Locate the cell with the specified text and output its [X, Y] center coordinate. 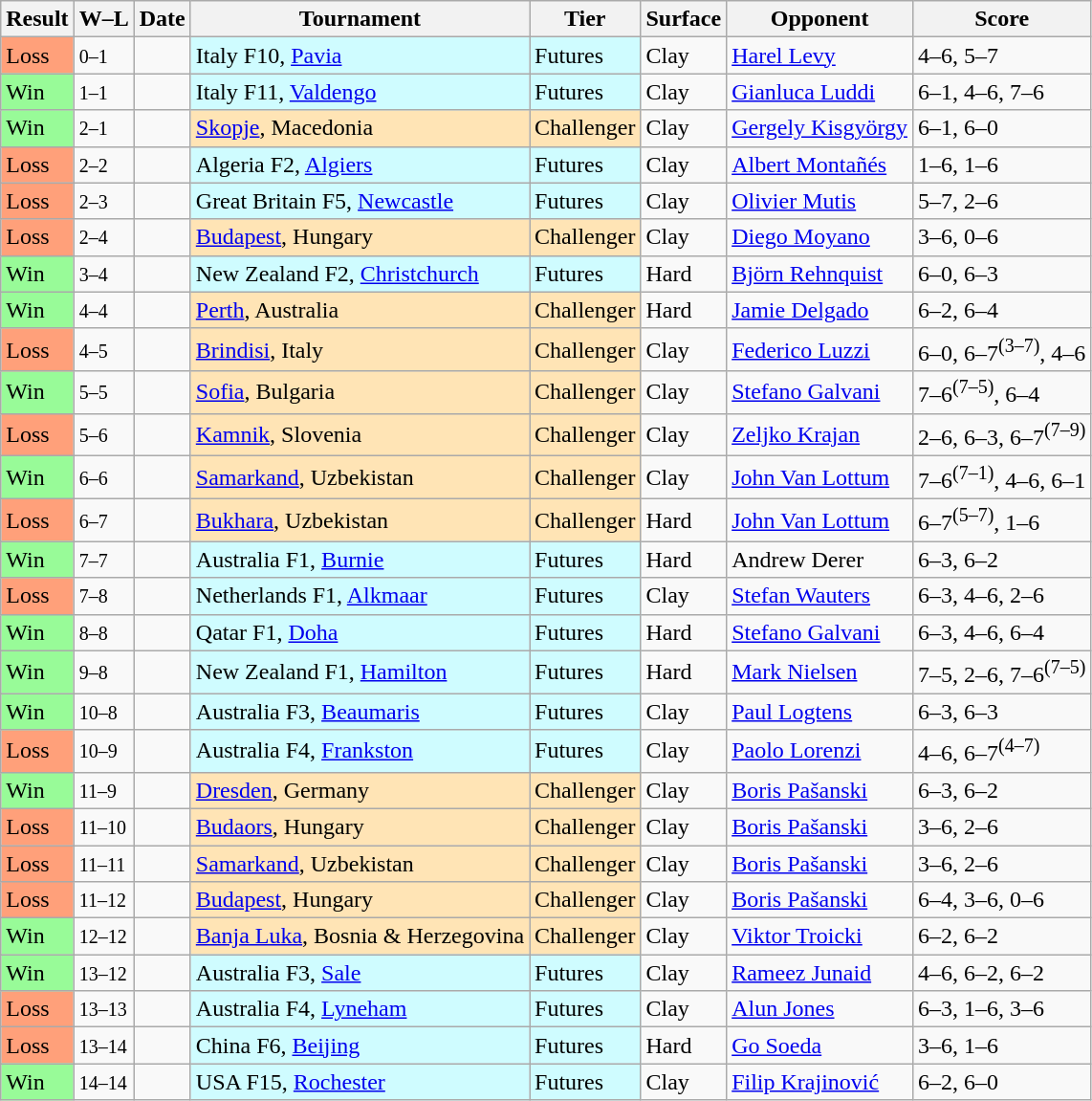
Björn Rehnquist [820, 274]
Algeria F2, Algiers [360, 165]
6–4, 3–6, 0–6 [1001, 900]
USA F15, Rochester [360, 1082]
4–5 [103, 350]
11–9 [103, 790]
Qatar F1, Doha [360, 632]
Skopje, Macedonia [360, 128]
Diego Moyano [820, 237]
12–12 [103, 936]
Olivier Mutis [820, 201]
Alun Jones [820, 1009]
5–7, 2–6 [1001, 201]
0–1 [103, 55]
1–6, 1–6 [1001, 165]
W–L [103, 19]
6–3, 1–6, 3–6 [1001, 1009]
6–7 [103, 520]
11–11 [103, 864]
7–6(7–5), 6–4 [1001, 392]
Date [163, 19]
Great Britain F5, Newcastle [360, 201]
Surface [684, 19]
6–2, 6–2 [1001, 936]
Federico Luzzi [820, 350]
14–14 [103, 1082]
7–5, 2–6, 7–6(7–5) [1001, 672]
6–3, 6–3 [1001, 712]
Zeljko Krajan [820, 434]
6–1, 4–6, 7–6 [1001, 92]
Jamie Delgado [820, 310]
Mark Nielsen [820, 672]
Perth, Australia [360, 310]
Sofia, Bulgaria [360, 392]
6–0, 6–7(3–7), 4–6 [1001, 350]
Brindisi, Italy [360, 350]
Australia F4, Frankston [360, 752]
7–8 [103, 596]
2–1 [103, 128]
Australia F4, Lyneham [360, 1009]
Stefan Wauters [820, 596]
2–6, 6–3, 6–7(7–9) [1001, 434]
Gergely Kisgyörgy [820, 128]
10–8 [103, 712]
9–8 [103, 672]
Banja Luka, Bosnia & Herzegovina [360, 936]
Harel Levy [820, 55]
Paul Logtens [820, 712]
2–2 [103, 165]
Australia F3, Sale [360, 973]
13–12 [103, 973]
2–3 [103, 201]
Tournament [360, 19]
Score [1001, 19]
7–6(7–1), 4–6, 6–1 [1001, 478]
7–7 [103, 560]
4–6, 5–7 [1001, 55]
13–13 [103, 1009]
3–6, 1–6 [1001, 1046]
Opponent [820, 19]
6–1, 6–0 [1001, 128]
8–8 [103, 632]
Go Soeda [820, 1046]
Netherlands F1, Alkmaar [360, 596]
5–6 [103, 434]
3–6, 0–6 [1001, 237]
Andrew Derer [820, 560]
6–3, 4–6, 2–6 [1001, 596]
6–2, 6–4 [1001, 310]
New Zealand F2, Christchurch [360, 274]
6–6 [103, 478]
2–4 [103, 237]
Dresden, Germany [360, 790]
Tier [585, 19]
6–2, 6–0 [1001, 1082]
Rameez Junaid [820, 973]
China F6, Beijing [360, 1046]
6–3, 4–6, 6–4 [1001, 632]
6–7(5–7), 1–6 [1001, 520]
Australia F3, Beaumaris [360, 712]
5–5 [103, 392]
10–9 [103, 752]
4–6, 6–7(4–7) [1001, 752]
Italy F11, Valdengo [360, 92]
Australia F1, Burnie [360, 560]
Filip Krajinović [820, 1082]
4–4 [103, 310]
11–10 [103, 827]
Budaors, Hungary [360, 827]
Albert Montañés [820, 165]
Bukhara, Uzbekistan [360, 520]
Paolo Lorenzi [820, 752]
Result [37, 19]
4–6, 6–2, 6–2 [1001, 973]
6–0, 6–3 [1001, 274]
11–12 [103, 900]
Italy F10, Pavia [360, 55]
1–1 [103, 92]
New Zealand F1, Hamilton [360, 672]
3–4 [103, 274]
Viktor Troicki [820, 936]
Kamnik, Slovenia [360, 434]
13–14 [103, 1046]
Gianluca Luddi [820, 92]
